Determine the [x, y] coordinate at the center of the cell enclosing the given text.  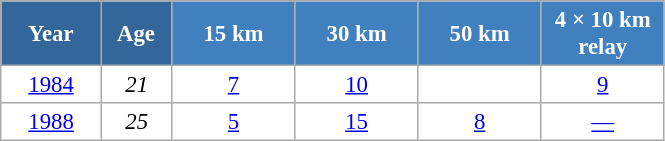
30 km [356, 34]
— [602, 122]
10 [356, 85]
15 km [234, 34]
15 [356, 122]
9 [602, 85]
21 [136, 85]
1988 [52, 122]
25 [136, 122]
8 [480, 122]
5 [234, 122]
Year [52, 34]
50 km [480, 34]
Age [136, 34]
1984 [52, 85]
4 × 10 km relay [602, 34]
7 [234, 85]
